Return [X, Y] of the center of cell containing provided text 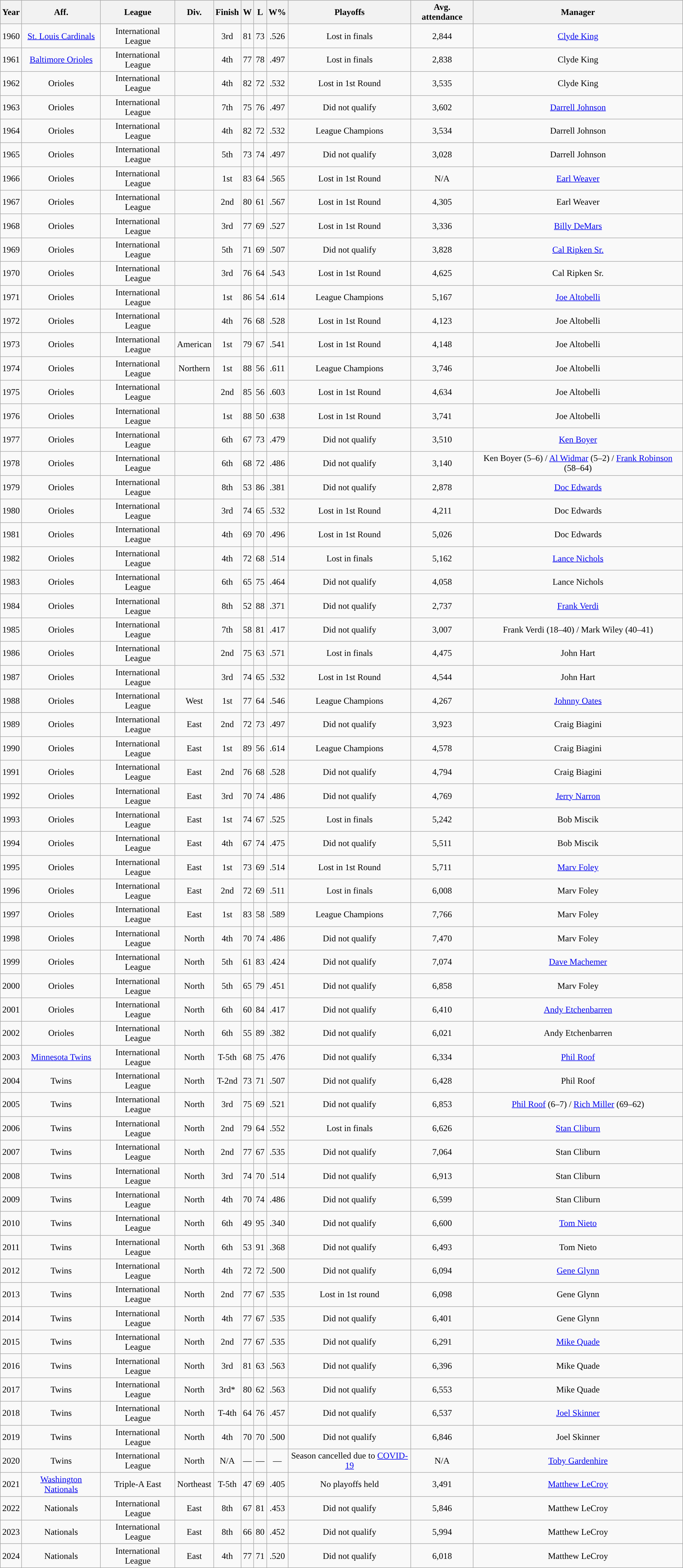
2,844 [442, 36]
.565 [277, 178]
Ken Boyer (5–6) / Al Widmar (5–2) / Frank Robinson (58–64) [578, 464]
1960 [11, 36]
1994 [11, 843]
1996 [11, 891]
Billy DeMars [578, 226]
.453 [277, 1508]
2012 [11, 1271]
Aff. [61, 12]
6,553 [442, 1389]
T-2nd [227, 1081]
2007 [11, 1152]
.405 [277, 1485]
2016 [11, 1366]
1974 [11, 369]
.603 [277, 392]
4,794 [442, 772]
3,746 [442, 369]
7,766 [442, 915]
4,123 [442, 321]
4,211 [442, 511]
.541 [277, 345]
1966 [11, 178]
4,305 [442, 202]
4,058 [442, 582]
52 [247, 606]
6,334 [442, 1057]
2014 [11, 1318]
Ken Boyer [578, 439]
3,510 [442, 439]
.496 [277, 534]
3rd* [227, 1389]
3,828 [442, 250]
6,858 [442, 985]
2,737 [442, 606]
1988 [11, 701]
1967 [11, 202]
Frank Verdi (18–40) / Mark Wiley (40–41) [578, 629]
5,167 [442, 297]
1999 [11, 962]
Div. [194, 12]
47 [247, 1485]
1970 [11, 273]
Playoffs [350, 12]
W [247, 12]
2004 [11, 1081]
League [138, 12]
1993 [11, 820]
Season cancelled due to COVID-19 [350, 1461]
78 [260, 60]
1984 [11, 606]
2,878 [442, 487]
6,396 [442, 1366]
7,470 [442, 938]
T-4th [227, 1413]
6,291 [442, 1342]
6,401 [442, 1318]
4,769 [442, 796]
Frank Verdi [578, 606]
.527 [277, 226]
3,602 [442, 107]
3,336 [442, 226]
1990 [11, 748]
6,098 [442, 1294]
3,923 [442, 725]
American [194, 345]
6,428 [442, 1081]
Phil Roof (6–7) / Rich Miller (69–62) [578, 1104]
6,018 [442, 1556]
No playoffs held [350, 1485]
2019 [11, 1437]
1992 [11, 796]
Year [11, 12]
84 [260, 1010]
85 [247, 392]
1964 [11, 131]
2011 [11, 1247]
.479 [277, 439]
2006 [11, 1129]
2024 [11, 1556]
2003 [11, 1057]
.543 [277, 273]
5,026 [442, 534]
91 [260, 1247]
Triple-A East [138, 1485]
2017 [11, 1389]
5,846 [442, 1508]
1989 [11, 725]
2008 [11, 1176]
2005 [11, 1104]
.381 [277, 487]
1965 [11, 155]
6,537 [442, 1413]
.475 [277, 843]
5,994 [442, 1532]
Avg. attendance [442, 12]
3,534 [442, 131]
1979 [11, 487]
49 [247, 1223]
7,064 [442, 1152]
.511 [277, 891]
2000 [11, 985]
.567 [277, 202]
1963 [11, 107]
7,074 [442, 962]
6,008 [442, 891]
2,838 [442, 60]
1969 [11, 250]
.571 [277, 653]
5,711 [442, 867]
3,491 [442, 1485]
5,511 [442, 843]
62 [260, 1389]
.589 [277, 915]
1997 [11, 915]
6,599 [442, 1199]
Northern [194, 369]
1985 [11, 629]
2002 [11, 1033]
.451 [277, 985]
.520 [277, 1556]
Dave Machemer [578, 962]
3,741 [442, 416]
Minnesota Twins [61, 1057]
.638 [277, 416]
55 [247, 1033]
2021 [11, 1485]
.526 [277, 36]
.371 [277, 606]
95 [260, 1223]
3,007 [442, 629]
L [260, 12]
1968 [11, 226]
2022 [11, 1508]
6,410 [442, 1010]
60 [247, 1010]
54 [260, 297]
.368 [277, 1247]
2013 [11, 1294]
6,021 [442, 1033]
.457 [277, 1413]
1995 [11, 867]
.552 [277, 1129]
3,535 [442, 83]
1987 [11, 677]
.611 [277, 369]
St. Louis Cardinals [61, 36]
3,140 [442, 464]
1972 [11, 321]
2009 [11, 1199]
1971 [11, 297]
1975 [11, 392]
Toby Gardenhire [578, 1461]
4,148 [442, 345]
6,094 [442, 1271]
1976 [11, 416]
.424 [277, 962]
1978 [11, 464]
.476 [277, 1057]
6,913 [442, 1176]
2010 [11, 1223]
Manager [578, 12]
6,600 [442, 1223]
3,028 [442, 155]
66 [247, 1532]
Washington Nationals [61, 1485]
Northeast [194, 1485]
6,853 [442, 1104]
Finish [227, 12]
1973 [11, 345]
1986 [11, 653]
1981 [11, 534]
.521 [277, 1104]
Jerry Narron [578, 796]
2020 [11, 1461]
4,544 [442, 677]
50 [260, 416]
2023 [11, 1532]
.382 [277, 1033]
6,846 [442, 1437]
1991 [11, 772]
5,162 [442, 558]
1983 [11, 582]
1962 [11, 83]
2015 [11, 1342]
1980 [11, 511]
4,475 [442, 653]
1982 [11, 558]
1961 [11, 60]
.452 [277, 1532]
4,267 [442, 701]
.464 [277, 582]
Baltimore Orioles [61, 60]
4,634 [442, 392]
.525 [277, 820]
6,493 [442, 1247]
4,578 [442, 748]
2018 [11, 1413]
2001 [11, 1010]
4,625 [442, 273]
Lost in 1st round [350, 1294]
6,626 [442, 1129]
.340 [277, 1223]
W% [277, 12]
West [194, 701]
1977 [11, 439]
1998 [11, 938]
Johnny Oates [578, 701]
.546 [277, 701]
5,242 [442, 820]
